Output the [X, Y] coordinate of the center of the cell containing the given text.  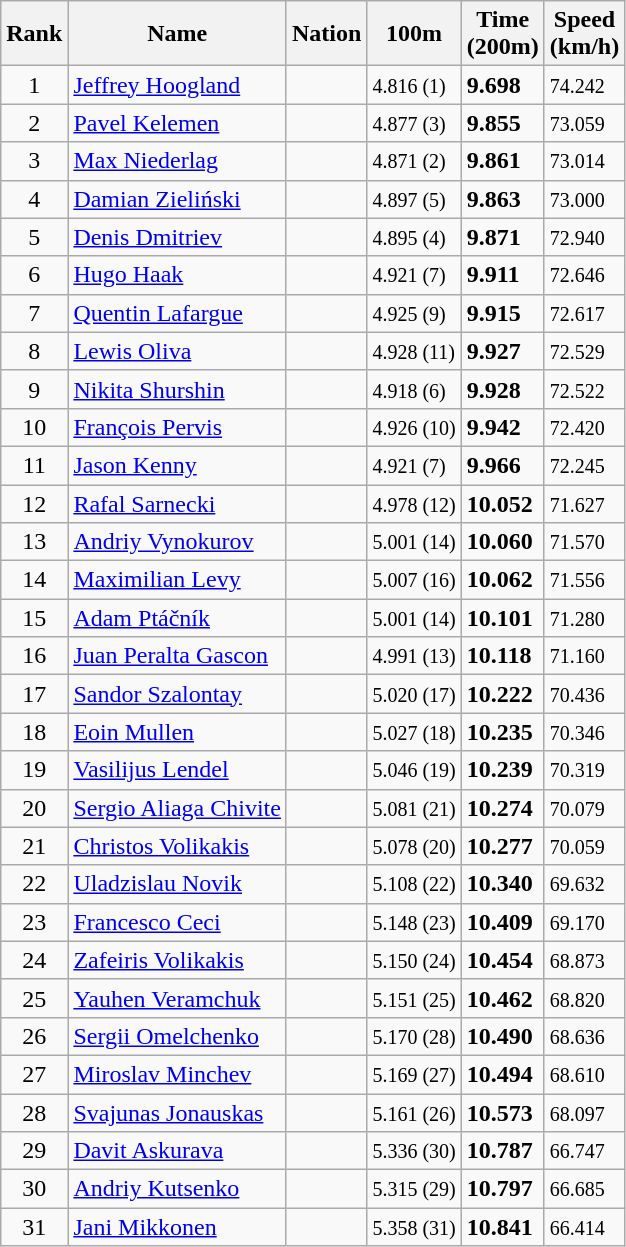
71.570 [584, 542]
Hugo Haak [178, 275]
5.170 (28) [414, 1036]
25 [34, 998]
5 [34, 237]
72.420 [584, 427]
Time(200m) [502, 34]
12 [34, 503]
69.170 [584, 922]
10.274 [502, 808]
15 [34, 618]
Andriy Kutsenko [178, 1189]
28 [34, 1113]
19 [34, 770]
10.118 [502, 656]
Rank [34, 34]
72.529 [584, 351]
François Pervis [178, 427]
10.101 [502, 618]
29 [34, 1151]
10.060 [502, 542]
70.319 [584, 770]
5.148 (23) [414, 922]
9.966 [502, 465]
10.494 [502, 1074]
10.462 [502, 998]
5.081 (21) [414, 808]
68.610 [584, 1074]
74.242 [584, 85]
4.897 (5) [414, 199]
71.627 [584, 503]
Quentin Lafargue [178, 313]
Uladzislau Novik [178, 884]
Andriy Vynokurov [178, 542]
Jani Mikkonen [178, 1227]
Christos Volikakis [178, 846]
72.522 [584, 389]
5.151 (25) [414, 998]
66.685 [584, 1189]
73.014 [584, 161]
66.414 [584, 1227]
68.820 [584, 998]
10.052 [502, 503]
6 [34, 275]
Name [178, 34]
4 [34, 199]
72.940 [584, 237]
10.239 [502, 770]
4.895 (4) [414, 237]
27 [34, 1074]
Rafal Sarnecki [178, 503]
9.928 [502, 389]
68.097 [584, 1113]
10.062 [502, 580]
69.632 [584, 884]
30 [34, 1189]
Jason Kenny [178, 465]
5.027 (18) [414, 732]
7 [34, 313]
Sandor Szalontay [178, 694]
3 [34, 161]
68.873 [584, 960]
5.150 (24) [414, 960]
Pavel Kelemen [178, 123]
70.079 [584, 808]
Svajunas Jonauskas [178, 1113]
5.315 (29) [414, 1189]
17 [34, 694]
14 [34, 580]
9.911 [502, 275]
9 [34, 389]
21 [34, 846]
5.169 (27) [414, 1074]
10.277 [502, 846]
10.222 [502, 694]
100m [414, 34]
9.861 [502, 161]
1 [34, 85]
31 [34, 1227]
9.698 [502, 85]
72.245 [584, 465]
Jeffrey Hoogland [178, 85]
10.454 [502, 960]
10.490 [502, 1036]
Max Niederlag [178, 161]
10.841 [502, 1227]
71.160 [584, 656]
5.020 (17) [414, 694]
5.078 (20) [414, 846]
13 [34, 542]
10.340 [502, 884]
9.871 [502, 237]
4.816 (1) [414, 85]
8 [34, 351]
Maximilian Levy [178, 580]
Speed(km/h) [584, 34]
66.747 [584, 1151]
10.409 [502, 922]
4.871 (2) [414, 161]
9.863 [502, 199]
23 [34, 922]
Eoin Mullen [178, 732]
72.617 [584, 313]
9.915 [502, 313]
5.007 (16) [414, 580]
Zafeiris Volikakis [178, 960]
4.877 (3) [414, 123]
10.797 [502, 1189]
20 [34, 808]
4.926 (10) [414, 427]
Francesco Ceci [178, 922]
Vasilijus Lendel [178, 770]
5.336 (30) [414, 1151]
9.942 [502, 427]
70.346 [584, 732]
4.918 (6) [414, 389]
5.358 (31) [414, 1227]
4.978 (12) [414, 503]
9.927 [502, 351]
Lewis Oliva [178, 351]
70.436 [584, 694]
10.787 [502, 1151]
70.059 [584, 846]
4.925 (9) [414, 313]
Yauhen Veramchuk [178, 998]
2 [34, 123]
Damian Zieliński [178, 199]
Davit Askurava [178, 1151]
22 [34, 884]
71.280 [584, 618]
24 [34, 960]
Adam Ptáčník [178, 618]
10.235 [502, 732]
Sergii Omelchenko [178, 1036]
9.855 [502, 123]
5.046 (19) [414, 770]
26 [34, 1036]
5.161 (26) [414, 1113]
Miroslav Minchev [178, 1074]
Juan Peralta Gascon [178, 656]
71.556 [584, 580]
18 [34, 732]
Nation [326, 34]
Nikita Shurshin [178, 389]
Denis Dmitriev [178, 237]
10.573 [502, 1113]
72.646 [584, 275]
Sergio Aliaga Chivite [178, 808]
11 [34, 465]
16 [34, 656]
68.636 [584, 1036]
73.000 [584, 199]
5.108 (22) [414, 884]
4.991 (13) [414, 656]
4.928 (11) [414, 351]
73.059 [584, 123]
10 [34, 427]
